Extract the (X, Y) coordinate from the center of the cell holding the provided text.  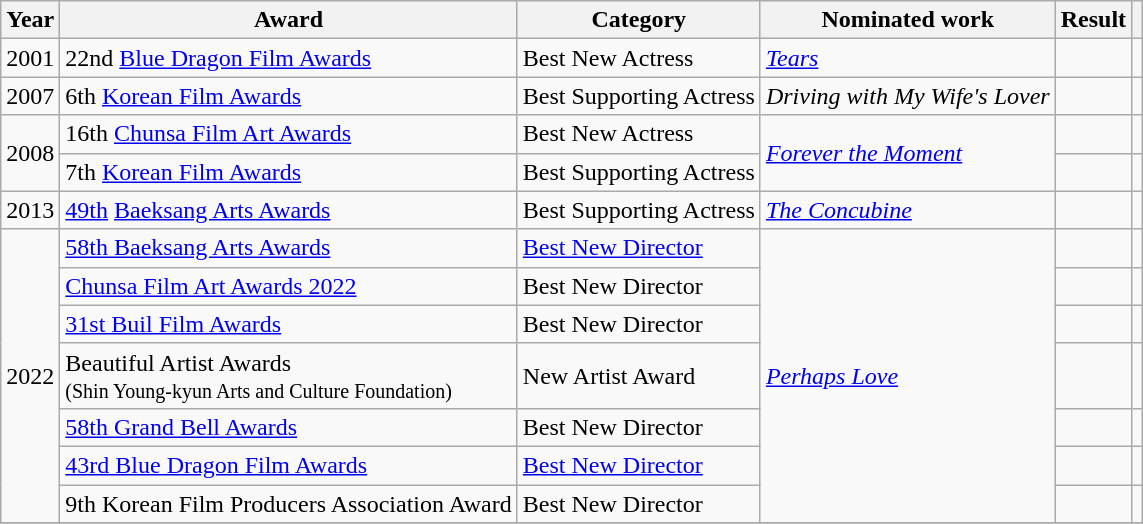
7th Korean Film Awards (288, 172)
2001 (30, 58)
58th Baeksang Arts Awards (288, 248)
2013 (30, 210)
Driving with My Wife's Lover (908, 96)
2022 (30, 376)
Tears (908, 58)
16th Chunsa Film Art Awards (288, 134)
Forever the Moment (908, 153)
Year (30, 20)
Perhaps Love (908, 376)
Nominated work (908, 20)
43rd Blue Dragon Film Awards (288, 465)
Beautiful Artist Awards(Shin Young-kyun Arts and Culture Foundation) (288, 376)
31st Buil Film Awards (288, 324)
2007 (30, 96)
Result (1093, 20)
6th Korean Film Awards (288, 96)
58th Grand Bell Awards (288, 427)
New Artist Award (638, 376)
49th Baeksang Arts Awards (288, 210)
The Concubine (908, 210)
Category (638, 20)
9th Korean Film Producers Association Award (288, 503)
Chunsa Film Art Awards 2022 (288, 286)
Award (288, 20)
2008 (30, 153)
22nd Blue Dragon Film Awards (288, 58)
